Locate the cell with the specified text and output its (X, Y) center coordinate. 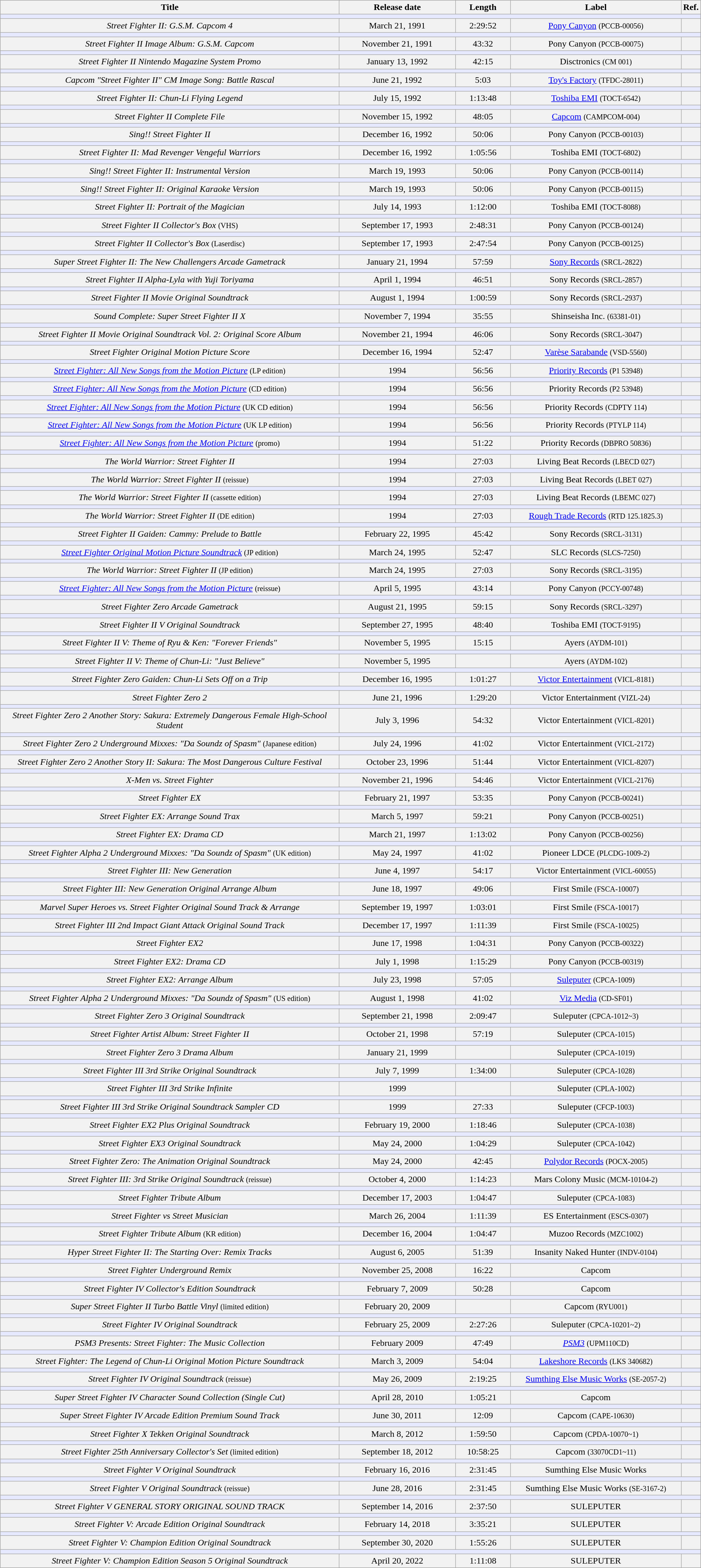
March 3, 2009 (397, 1361)
June 17, 1998 (397, 943)
Pony Canyon (PCCB-00075) (596, 44)
42:15 (483, 62)
57:05 (483, 980)
Street Fighter V Original Soundtrack (170, 1470)
Living Beat Records (LBET 027) (596, 479)
Capcom (33070CD1~11) (596, 1452)
April 28, 2010 (397, 1397)
Street Fighter II V Original Soundtrack (170, 625)
Suleputer (CPLA-1002) (596, 1089)
Street Fighter III: New Generation (170, 871)
November 21, 1991 (397, 44)
Street Fighter III 3rd Strike Original Soundtrack Sampler CD (170, 1107)
ES Entertainment (ESCS-0307) (596, 1216)
September 19, 1997 (397, 907)
59:21 (483, 816)
Sound Complete: Super Street Fighter II X (170, 316)
Street Fighter IV Original Soundtrack (reissue) (170, 1379)
Capcom (CAPE-10630) (596, 1415)
16:22 (483, 1270)
53:35 (483, 798)
Suleputer (CFCP-1003) (596, 1107)
Rough Trade Records (RTD 125.1825.3) (596, 516)
March 8, 2012 (397, 1434)
Muzoo Records (MZC1002) (596, 1234)
Super Street Fighter II Turbo Battle Vinyl (limited edition) (170, 1307)
January 21, 1999 (397, 1052)
March 21, 1997 (397, 834)
Street Fighter Zero 3 Drama Album (170, 1052)
June 28, 2016 (397, 1488)
46:51 (483, 280)
Capcom (RYU001) (596, 1307)
Lakeshore Records (LKS 340682) (596, 1361)
Toshiba EMI (TOCT-6542) (596, 98)
Suleputer (CPCA-1038) (596, 1125)
Street Fighter II V: Theme of Ryu & Ken: "Forever Friends" (170, 643)
57:59 (483, 261)
2:09:47 (483, 1016)
Disctronics (CM 001) (596, 62)
February 14, 2018 (397, 1524)
Street Fighter EX2 Plus Original Soundtrack (170, 1125)
April 20, 2022 (397, 1561)
First Smile (FSCA-10017) (596, 907)
10:58:25 (483, 1452)
Sing!! Street Fighter II (170, 135)
Sony Records (SRCL-3047) (596, 334)
Street Fighter: All New Songs from the Motion Picture (LP edition) (170, 370)
1:15:29 (483, 961)
Street Fighter X Tekken Original Soundtrack (170, 1434)
First Smile (FSCA-10007) (596, 889)
Street Fighter Zero 3 Original Soundtrack (170, 1016)
Street Fighter V GENERAL STORY ORIGINAL SOUND TRACK (170, 1506)
Street Fighter III 3rd Strike Original Soundtrack (170, 1070)
Priority Records (DBPRO 50836) (596, 443)
February 20, 2009 (397, 1307)
April 5, 1995 (397, 588)
The World Warrior: Street Fighter II (cassette edition) (170, 498)
1:01:27 (483, 679)
Street Fighter Tribute Album (KR edition) (170, 1234)
January 21, 1994 (397, 261)
Toshiba EMI (TOCT-9195) (596, 625)
45:42 (483, 534)
Street Fighter II: Mad Revenger Vengeful Warriors (170, 153)
Suleputer (CPCA-1028) (596, 1070)
51:39 (483, 1252)
March 26, 2004 (397, 1216)
Pony Canyon (PCCB-00256) (596, 834)
Living Beat Records (LBEMC 027) (596, 498)
49:06 (483, 889)
Street Fighter EX (170, 798)
Super Street Fighter IV Arcade Edition Premium Sound Track (170, 1415)
2:47:54 (483, 243)
2:19:25 (483, 1379)
July 14, 1993 (397, 207)
May 24, 1997 (397, 853)
Street Fighter II Image Album: G.S.M. Capcom (170, 44)
Pony Canyon (PCCB-00124) (596, 225)
September 30, 2020 (397, 1542)
Street Fighter EX3 Original Soundtrack (170, 1143)
Street Fighter Zero Arcade Gametrack (170, 607)
Capcom "Street Fighter II" CM Image Song: Battle Rascal (170, 80)
Street Fighter Artist Album: Street Fighter II (170, 1034)
Street Fighter EX: Arrange Sound Trax (170, 816)
Suleputer (CPCA-1009) (596, 980)
June 18, 1997 (397, 889)
1:03:01 (483, 907)
Street Fighter Original Motion Picture Score (170, 352)
Sony Records (SRCL-3195) (596, 570)
December 16, 1994 (397, 352)
5:03 (483, 80)
Street Fighter III 3rd Strike Infinite (170, 1089)
50:28 (483, 1288)
July 7, 1999 (397, 1070)
54:17 (483, 871)
September 18, 2012 (397, 1452)
1:18:46 (483, 1125)
Street Fighter V: Champion Edition Season 5 Original Soundtrack (170, 1561)
September 14, 2016 (397, 1506)
51:44 (483, 762)
November 21, 1994 (397, 334)
2:29:52 (483, 26)
Street Fighter EX: Drama CD (170, 834)
48:40 (483, 625)
Suleputer (CPCA-1015) (596, 1034)
Street Fighter II V: Theme of Chun-Li: "Just Believe" (170, 661)
Priority Records (PTYLP 114) (596, 425)
1:00:59 (483, 298)
March 5, 1997 (397, 816)
Pony Canyon (PCCB-00114) (596, 171)
June 30, 2011 (397, 1415)
Ayers (AYDM-101) (596, 643)
June 21, 1996 (397, 698)
Viz Media (CD-SF01) (596, 998)
Sumthing Else Music Works (SE-2057-2) (596, 1379)
Street Fighter EX2: Drama CD (170, 961)
August 1, 1994 (397, 298)
Victor Entertainment (VICL-60055) (596, 871)
Street Fighter IV Original Soundtrack (170, 1325)
Street Fighter: All New Songs from the Motion Picture (reissue) (170, 588)
November 15, 1992 (397, 116)
February 21, 1997 (397, 798)
Sony Records (SRCL-3131) (596, 534)
Victor Entertainment (VIZL-24) (596, 698)
September 21, 1998 (397, 1016)
Street Fighter Zero Gaiden: Chun-Li Sets Off on a Trip (170, 679)
Super Street Fighter IV Character Sound Collection (Single Cut) (170, 1397)
Street Fighter: The Legend of Chun-Li Original Motion Picture Soundtrack (170, 1361)
Suleputer (CPCA-1019) (596, 1052)
Sing!! Street Fighter II: Instrumental Version (170, 171)
Pony Canyon (PCCB-00115) (596, 189)
Pony Canyon (PCCB-00103) (596, 135)
Pioneer LDCE (PLCDG-1009-2) (596, 853)
February 7, 2009 (397, 1288)
PSM3 (UPM110CD) (596, 1343)
2:27:26 (483, 1325)
1:13:02 (483, 834)
Street Fighter II Gaiden: Cammy: Prelude to Battle (170, 534)
Street Fighter: All New Songs from the Motion Picture (CD edition) (170, 388)
Ref. (691, 7)
February 16, 2016 (397, 1470)
August 6, 2005 (397, 1252)
Sony Records (SRCL-3297) (596, 607)
12:09 (483, 1415)
Victor Entertainment (VICL-2172) (596, 744)
December 17, 1997 (397, 925)
Capcom (CPDA-10070~1) (596, 1434)
Pony Canyon (PCCY-00748) (596, 588)
Sumthing Else Music Works (SE-3167-2) (596, 1488)
1:59:50 (483, 1434)
December 16, 1995 (397, 679)
Sumthing Else Music Works (596, 1470)
July 1, 1998 (397, 961)
1:04:31 (483, 943)
Pony Canyon (PCCB-00241) (596, 798)
Victor Entertainment (VICL-2176) (596, 780)
46:06 (483, 334)
Polydor Records (POCX-2005) (596, 1161)
Street Fighter II Collector's Box (Laserdisc) (170, 243)
SLC Records (SLCS-7250) (596, 552)
Length (483, 7)
October 21, 1998 (397, 1034)
Street Fighter V Original Soundtrack (reissue) (170, 1488)
July 23, 1998 (397, 980)
Sony Records (SRCL-2857) (596, 280)
1:05:56 (483, 153)
Priority Records (P2 53948) (596, 388)
59:15 (483, 607)
Street Fighter Zero 2 Another Story II: Sakura: The Most Dangerous Culture Festival (170, 762)
February 25, 2009 (397, 1325)
Street Fighter III: 3rd Strike Original Soundtrack (reissue) (170, 1180)
1:29:20 (483, 698)
July 15, 1992 (397, 98)
1:12:00 (483, 207)
Street Fighter II Complete File (170, 116)
Street Fighter V: Champion Edition Original Soundtrack (170, 1542)
September 27, 1995 (397, 625)
The World Warrior: Street Fighter II (DE edition) (170, 516)
Street Fighter II Collector's Box (VHS) (170, 225)
Super Street Fighter II: The New Challengers Arcade Gametrack (170, 261)
Toshiba EMI (TOCT-8088) (596, 207)
2:37:50 (483, 1506)
1:55:26 (483, 1542)
43:14 (483, 588)
Street Fighter: All New Songs from the Motion Picture (UK CD edition) (170, 407)
Street Fighter Zero 2 Another Story: Sakura: Extremely Dangerous Female High-School Student (170, 721)
Street Fighter II Nintendo Magazine System Promo (170, 62)
Street Fighter II Alpha-Lyla with Yuji Toriyama (170, 280)
Suleputer (CPCA-10201~2) (596, 1325)
Suleputer (CPCA-1012~3) (596, 1016)
1:13:48 (483, 98)
35:55 (483, 316)
The World Warrior: Street Fighter II (reissue) (170, 479)
February 22, 1995 (397, 534)
Street Fighter Zero 2 Underground Mixxes: "Da Soundz of Spasm" (Japanese edition) (170, 744)
Mars Colony Music (MCM-10104-2) (596, 1180)
Street Fighter 25th Anniversary Collector's Set (limited edition) (170, 1452)
Priority Records (P1 53948) (596, 370)
Street Fighter EX2 (170, 943)
Toy's Factory (TFDC-28011) (596, 80)
Varèse Sarabande (VSD-5560) (596, 352)
48:05 (483, 116)
Insanity Naked Hunter (INDV-0104) (596, 1252)
Sing!! Street Fighter II: Original Karaoke Version (170, 189)
Marvel Super Heroes vs. Street Fighter Original Sound Track & Arrange (170, 907)
Victor Entertainment (VICL-8207) (596, 762)
Street Fighter III 2nd Impact Giant Attack Original Sound Track (170, 925)
Street Fighter Zero 2 (170, 698)
Suleputer (CPCA-1083) (596, 1198)
Street Fighter V: Arcade Edition Original Soundtrack (170, 1524)
First Smile (FSCA-10025) (596, 925)
The World Warrior: Street Fighter II (170, 461)
August 1, 1998 (397, 998)
2:48:31 (483, 225)
X-Men vs. Street Fighter (170, 780)
15:15 (483, 643)
Living Beat Records (LBECD 027) (596, 461)
October 23, 1996 (397, 762)
Suleputer (CPCA-1042) (596, 1143)
July 3, 1996 (397, 721)
Street Fighter II: Portrait of the Magician (170, 207)
Ayers (AYDM-102) (596, 661)
51:22 (483, 443)
Pony Canyon (PCCB-00125) (596, 243)
June 21, 1992 (397, 80)
December 17, 2003 (397, 1198)
Label (596, 7)
1:04:29 (483, 1143)
Street Fighter Alpha 2 Underground Mixxes: "Da Soundz of Spasm" (US edition) (170, 998)
March 21, 1991 (397, 26)
57:19 (483, 1034)
The World Warrior: Street Fighter II (JP edition) (170, 570)
1:34:00 (483, 1070)
November 25, 2008 (397, 1270)
Street Fighter Underground Remix (170, 1270)
Street Fighter II: G.S.M. Capcom 4 (170, 26)
Street Fighter: All New Songs from the Motion Picture (UK LP edition) (170, 425)
December 16, 2004 (397, 1234)
Pony Canyon (PCCB-00251) (596, 816)
Hyper Street Fighter II: The Starting Over: Remix Tracks (170, 1252)
Sony Records (SRCL-2937) (596, 298)
Toshiba EMI (TOCT-6802) (596, 153)
Street Fighter Tribute Album (170, 1198)
Release date (397, 7)
Street Fighter Original Motion Picture Soundtrack (JP edition) (170, 552)
Pony Canyon (PCCB-00319) (596, 961)
February 2009 (397, 1343)
47:49 (483, 1343)
Street Fighter Zero: The Animation Original Soundtrack (170, 1161)
Shinseisha Inc. (63381-01) (596, 316)
January 13, 1992 (397, 62)
February 19, 2000 (397, 1125)
43:32 (483, 44)
Street Fighter II Movie Original Soundtrack Vol. 2: Original Score Album (170, 334)
Victor Entertainment (VICL-8201) (596, 721)
1:05:21 (483, 1397)
1:14:23 (483, 1180)
August 21, 1995 (397, 607)
54:46 (483, 780)
Capcom (CAMPCOM-004) (596, 116)
Victor Entertainment (VICL-8181) (596, 679)
October 4, 2000 (397, 1180)
PSM3 Presents: Street Fighter: The Music Collection (170, 1343)
Street Fighter Alpha 2 Underground Mixxes: "Da Soundz of Spasm" (UK edition) (170, 853)
Pony Canyon (PCCB-00056) (596, 26)
Street Fighter EX2: Arrange Album (170, 980)
June 4, 1997 (397, 871)
Street Fighter IV Collector's Edition Soundtrack (170, 1288)
42:45 (483, 1161)
Sony Records (SRCL-2822) (596, 261)
Title (170, 7)
Street Fighter vs Street Musician (170, 1216)
Street Fighter II: Chun-Li Flying Legend (170, 98)
May 26, 2009 (397, 1379)
Street Fighter: All New Songs from the Motion Picture (promo) (170, 443)
July 24, 1996 (397, 744)
3:35:21 (483, 1524)
April 1, 1994 (397, 280)
54:04 (483, 1361)
November 7, 1994 (397, 316)
Priority Records (CDPTY 114) (596, 407)
54:32 (483, 721)
Street Fighter III: New Generation Original Arrange Album (170, 889)
November 21, 1996 (397, 780)
Pony Canyon (PCCB-00322) (596, 943)
Street Fighter II Movie Original Soundtrack (170, 298)
27:33 (483, 1107)
1:11:08 (483, 1561)
